Identify which cell holds the provided text, then report its [x, y] central coordinate. 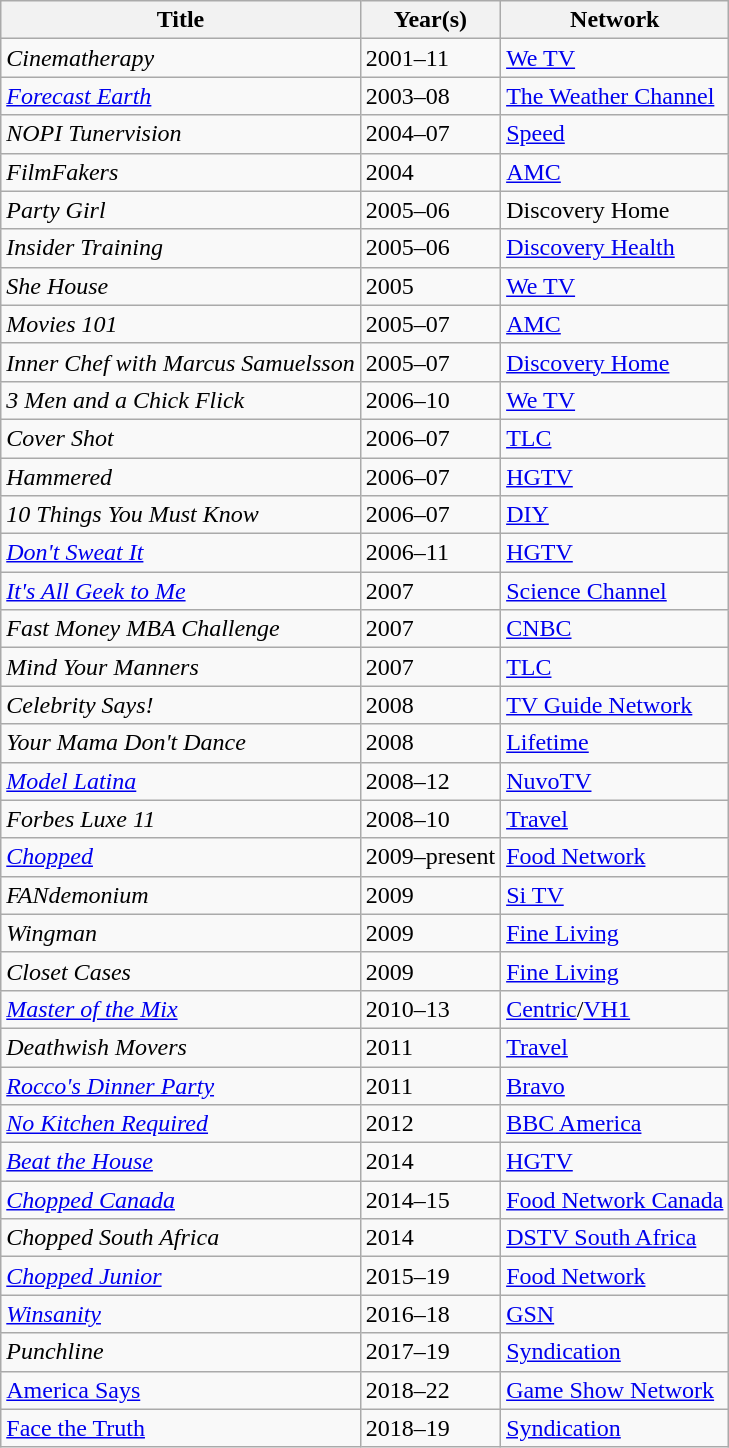
2017–19 [430, 1352]
Chopped South Africa [180, 1238]
Game Show Network [615, 1390]
2014–15 [430, 1200]
3 Men and a Chick Flick [180, 400]
No Kitchen Required [180, 1124]
2004 [430, 172]
Lifetime [615, 743]
Chopped Junior [180, 1276]
Cover Shot [180, 438]
NOPI Tunervision [180, 134]
2010–13 [430, 1009]
Year(s) [430, 20]
Punchline [180, 1352]
Centric/VH1 [615, 1009]
2006–11 [430, 553]
Wingman [180, 933]
CNBC [615, 629]
It's All Geek to Me [180, 591]
2005 [430, 286]
2006–10 [430, 400]
DSTV South Africa [615, 1238]
Model Latina [180, 781]
Closet Cases [180, 971]
Cinematherapy [180, 58]
Mind Your Manners [180, 667]
2015–19 [430, 1276]
DIY [615, 515]
Si TV [615, 895]
Chopped [180, 857]
2018–19 [430, 1428]
Chopped Canada [180, 1200]
Hammered [180, 477]
NuvoTV [615, 781]
Food Network Canada [615, 1200]
Speed [615, 134]
Party Girl [180, 210]
Discovery Health [615, 248]
Fast Money MBA Challenge [180, 629]
She House [180, 286]
Title [180, 20]
Forecast Earth [180, 96]
Insider Training [180, 248]
BBC America [615, 1124]
2012 [430, 1124]
Your Mama Don't Dance [180, 743]
Science Channel [615, 591]
Forbes Luxe 11 [180, 819]
2018–22 [430, 1390]
TV Guide Network [615, 705]
2003–08 [430, 96]
Movies 101 [180, 324]
Don't Sweat It [180, 553]
The Weather Channel [615, 96]
2009–present [430, 857]
Rocco's Dinner Party [180, 1085]
Celebrity Says! [180, 705]
Face the Truth [180, 1428]
America Says [180, 1390]
10 Things You Must Know [180, 515]
FilmFakers [180, 172]
2008–10 [430, 819]
Beat the House [180, 1162]
Bravo [615, 1085]
2016–18 [430, 1314]
Network [615, 20]
Master of the Mix [180, 1009]
2008–12 [430, 781]
GSN [615, 1314]
FANdemonium [180, 895]
2004–07 [430, 134]
2001–11 [430, 58]
Inner Chef with Marcus Samuelsson [180, 362]
Deathwish Movers [180, 1047]
Winsanity [180, 1314]
